Identify which cell holds the provided text, then report its [X, Y] central coordinate. 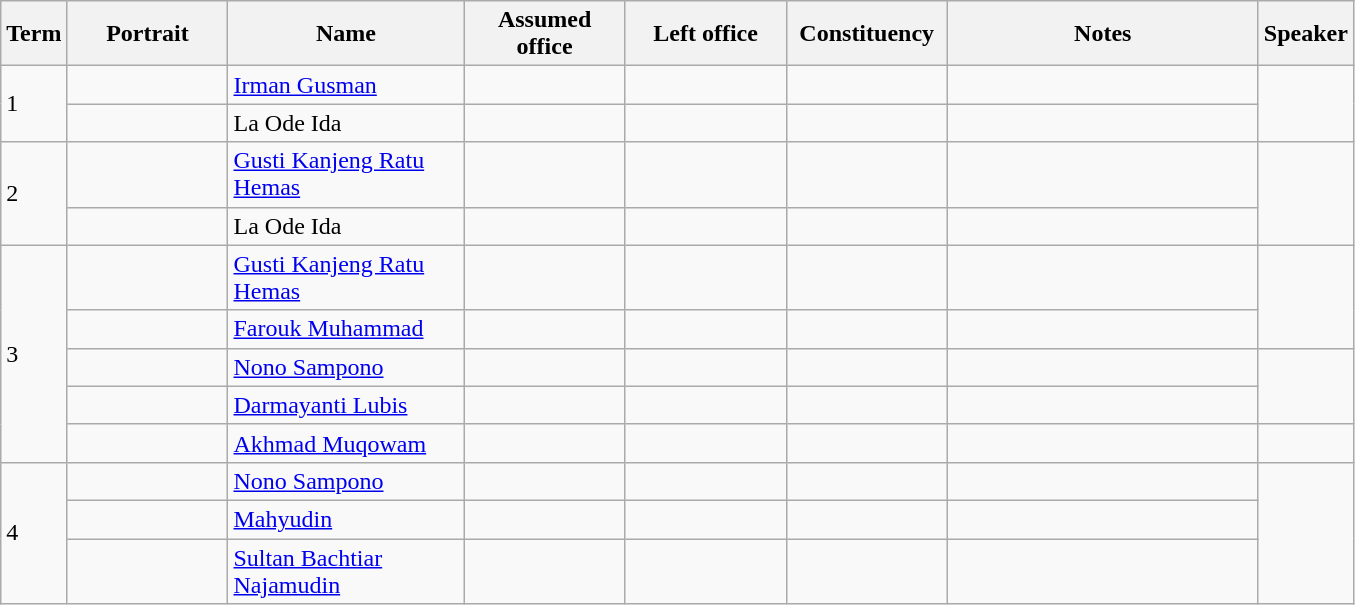
Akhmad Muqowam [346, 443]
Term [34, 34]
1 [34, 104]
Mahyudin [346, 519]
4 [34, 532]
Irman Gusman [346, 85]
3 [34, 354]
Speaker [1306, 34]
Portrait [148, 34]
Constituency [866, 34]
Notes [1102, 34]
Farouk Muhammad [346, 329]
Darmayanti Lubis [346, 405]
Sultan Bachtiar Najamudin [346, 570]
Assumed office [544, 34]
Left office [706, 34]
Name [346, 34]
2 [34, 194]
